Capture the cell that displays the provided text and extract its (x, y) central coordinate. 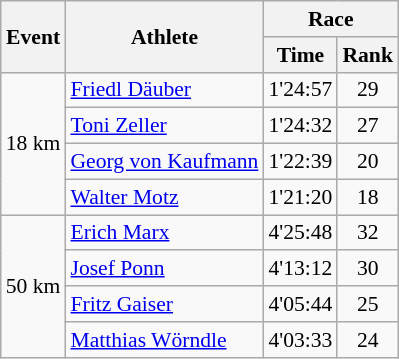
29 (368, 90)
18 (368, 197)
4'03:33 (300, 340)
4'25:48 (300, 233)
Toni Zeller (164, 126)
4'13:12 (300, 269)
Friedl Däuber (164, 90)
1'24:32 (300, 126)
18 km (34, 143)
4'05:44 (300, 304)
1'21:20 (300, 197)
Rank (368, 55)
27 (368, 126)
32 (368, 233)
20 (368, 162)
1'22:39 (300, 162)
1'24:57 (300, 90)
Fritz Gaiser (164, 304)
Matthias Wörndle (164, 340)
30 (368, 269)
Georg von Kaufmann (164, 162)
24 (368, 340)
Josef Ponn (164, 269)
25 (368, 304)
Race (330, 19)
Erich Marx (164, 233)
Event (34, 36)
Walter Motz (164, 197)
Athlete (164, 36)
Time (300, 55)
50 km (34, 286)
